Provide the [x, y] coordinate of the cell's center where the given text is located.  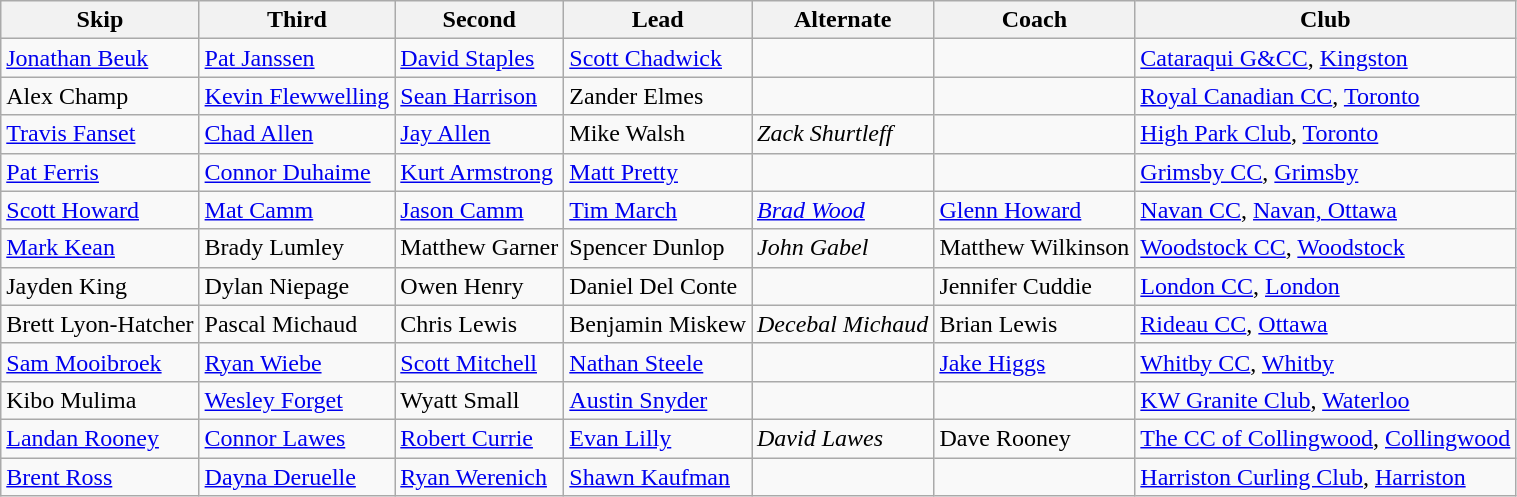
High Park Club, Toronto [1326, 134]
Alternate [843, 20]
Nathan Steele [658, 362]
Dayna Deruelle [297, 477]
Pat Ferris [100, 172]
Pascal Michaud [297, 324]
Brian Lewis [1034, 324]
Chad Allen [297, 134]
Connor Duhaime [297, 172]
Shawn Kaufman [658, 477]
Whitby CC, Whitby [1326, 362]
Dave Rooney [1034, 438]
Landan Rooney [100, 438]
Travis Fanset [100, 134]
Brett Lyon-Hatcher [100, 324]
Harriston Curling Club, Harriston [1326, 477]
Pat Janssen [297, 58]
Navan CC, Navan, Ottawa [1326, 210]
Brady Lumley [297, 248]
Jayden King [100, 286]
Brent Ross [100, 477]
Sam Mooibroek [100, 362]
Club [1326, 20]
Mat Camm [297, 210]
Sean Harrison [480, 96]
Jay Allen [480, 134]
Grimsby CC, Grimsby [1326, 172]
David Lawes [843, 438]
Jonathan Beuk [100, 58]
Glenn Howard [1034, 210]
Jake Higgs [1034, 362]
Brad Wood [843, 210]
Kevin Flewwelling [297, 96]
Matthew Wilkinson [1034, 248]
Kurt Armstrong [480, 172]
Wesley Forget [297, 400]
Owen Henry [480, 286]
Second [480, 20]
Coach [1034, 20]
John Gabel [843, 248]
Tim March [658, 210]
Rideau CC, Ottawa [1326, 324]
Ryan Wiebe [297, 362]
Matt Pretty [658, 172]
Jason Camm [480, 210]
Kibo Mulima [100, 400]
Mike Walsh [658, 134]
Chris Lewis [480, 324]
Ryan Werenich [480, 477]
Third [297, 20]
Royal Canadian CC, Toronto [1326, 96]
Spencer Dunlop [658, 248]
Dylan Niepage [297, 286]
Connor Lawes [297, 438]
Austin Snyder [658, 400]
Decebal Michaud [843, 324]
The CC of Collingwood, Collingwood [1326, 438]
Alex Champ [100, 96]
Robert Currie [480, 438]
Scott Mitchell [480, 362]
Jennifer Cuddie [1034, 286]
Scott Howard [100, 210]
Zack Shurtleff [843, 134]
Woodstock CC, Woodstock [1326, 248]
Evan Lilly [658, 438]
Wyatt Small [480, 400]
Cataraqui G&CC, Kingston [1326, 58]
Mark Kean [100, 248]
Lead [658, 20]
Daniel Del Conte [658, 286]
Benjamin Miskew [658, 324]
Scott Chadwick [658, 58]
London CC, London [1326, 286]
David Staples [480, 58]
KW Granite Club, Waterloo [1326, 400]
Zander Elmes [658, 96]
Matthew Garner [480, 248]
Skip [100, 20]
